Provide the [x, y] coordinate of the cell's center where the given text is located.  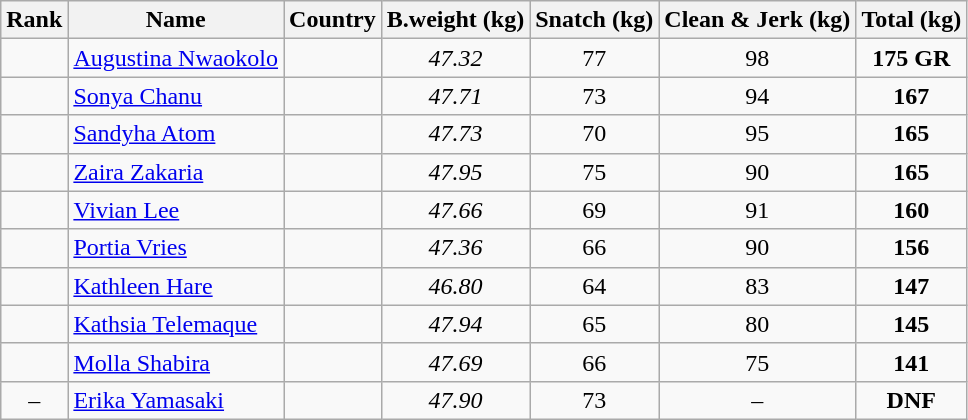
145 [912, 324]
160 [912, 210]
69 [594, 210]
Vivian Lee [176, 210]
167 [912, 96]
175 GR [912, 58]
70 [594, 134]
Portia Vries [176, 248]
77 [594, 58]
147 [912, 286]
64 [594, 286]
Country [333, 20]
Molla Shabira [176, 362]
Zaira Zakaria [176, 172]
98 [758, 58]
Name [176, 20]
47.71 [455, 96]
80 [758, 324]
47.32 [455, 58]
Clean & Jerk (kg) [758, 20]
47.73 [455, 134]
94 [758, 96]
83 [758, 286]
Erika Yamasaki [176, 400]
91 [758, 210]
47.36 [455, 248]
47.66 [455, 210]
Sandyha Atom [176, 134]
DNF [912, 400]
65 [594, 324]
141 [912, 362]
Rank [34, 20]
Kathleen Hare [176, 286]
46.80 [455, 286]
Kathsia Telemaque [176, 324]
47.69 [455, 362]
47.90 [455, 400]
Sonya Chanu [176, 96]
47.94 [455, 324]
Augustina Nwaokolo [176, 58]
B.weight (kg) [455, 20]
Snatch (kg) [594, 20]
47.95 [455, 172]
95 [758, 134]
156 [912, 248]
Total (kg) [912, 20]
